Pinpoint the cell where the given text exists, returning its [x, y] midpoint coordinate. 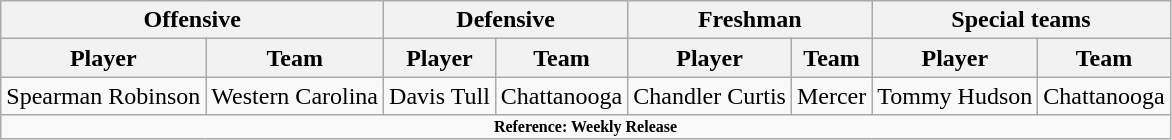
Spearman Robinson [104, 96]
Chandler Curtis [710, 96]
Mercer [831, 96]
Davis Tull [440, 96]
Special teams [1021, 20]
Western Carolina [295, 96]
Offensive [192, 20]
Tommy Hudson [955, 96]
Reference: Weekly Release [586, 127]
Defensive [506, 20]
Freshman [750, 20]
